Output the (X, Y) coordinate of the center of the cell containing the given text.  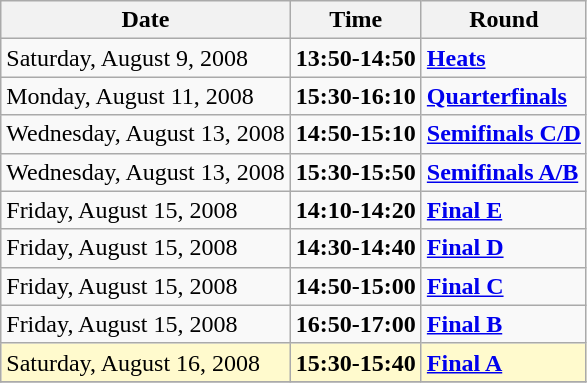
13:50-14:50 (356, 58)
Time (356, 20)
Semifinals A/B (504, 172)
15:30-16:10 (356, 96)
14:50-15:00 (356, 286)
14:10-14:20 (356, 210)
Final D (504, 248)
Round (504, 20)
Final B (504, 324)
Saturday, August 9, 2008 (146, 58)
15:30-15:50 (356, 172)
Final E (504, 210)
14:50-15:10 (356, 134)
Date (146, 20)
Final A (504, 362)
Heats (504, 58)
Saturday, August 16, 2008 (146, 362)
Quarterfinals (504, 96)
14:30-14:40 (356, 248)
16:50-17:00 (356, 324)
15:30-15:40 (356, 362)
Monday, August 11, 2008 (146, 96)
Final C (504, 286)
Semifinals C/D (504, 134)
